Pinpoint the cell where the given text exists, returning its (x, y) midpoint coordinate. 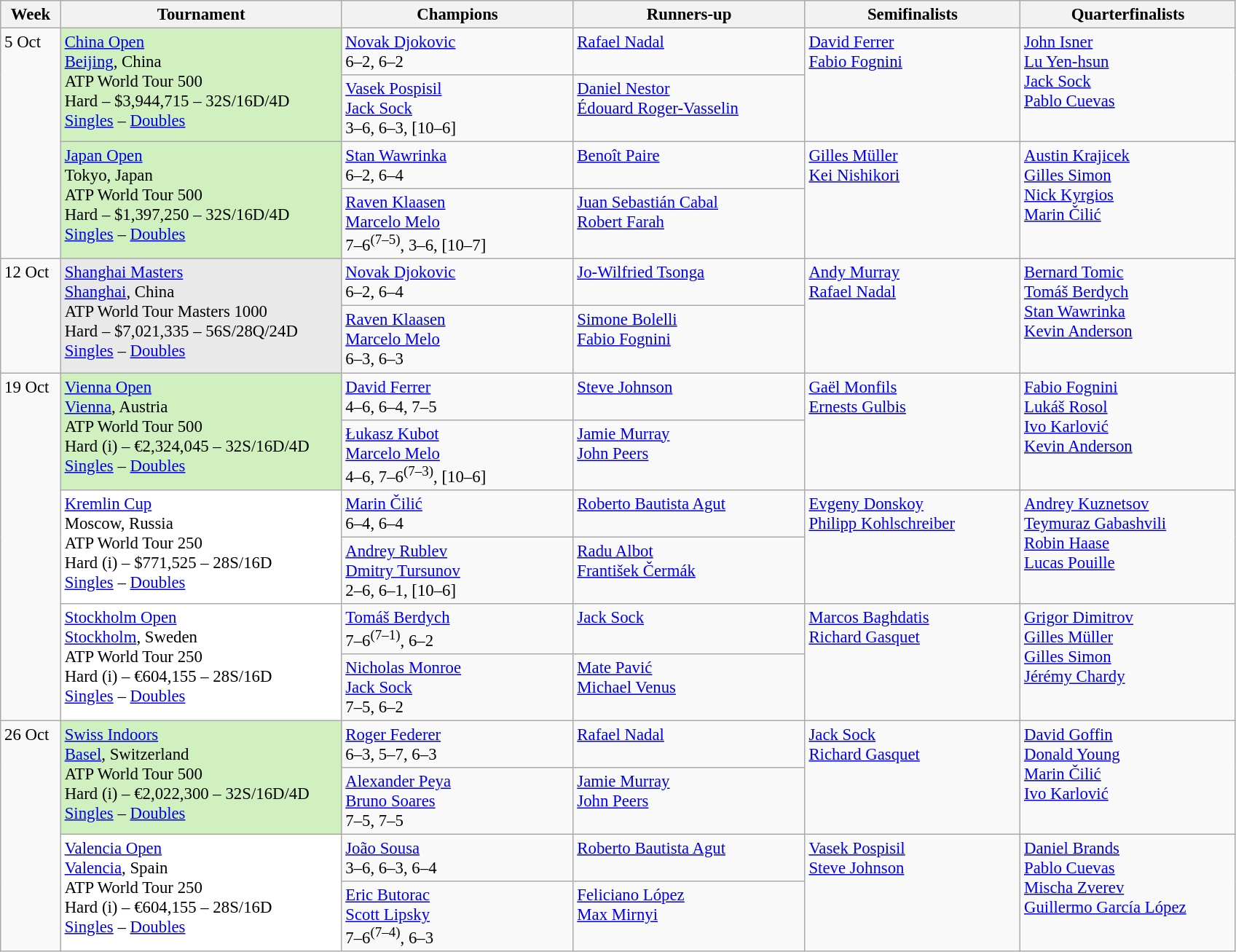
Shanghai Masters Shanghai, ChinaATP World Tour Masters 1000Hard – $7,021,335 – 56S/28Q/24DSingles – Doubles (201, 316)
Novak Djokovic 6–2, 6–4 (457, 283)
Roger Federer 6–3, 5–7, 6–3 (457, 744)
David Goffin Donald Young Marin Čilić Ivo Karlović (1128, 777)
Stockholm Open Stockholm, SwedenATP World Tour 250Hard (i) – €604,155 – 28S/16DSingles – Doubles (201, 663)
David Ferrer Fabio Fognini (913, 85)
Jack Sock (689, 629)
Nicholas Monroe Jack Sock 7–5, 6–2 (457, 688)
5 Oct (31, 144)
Fabio Fognini Lukáš Rosol Ivo Karlović Kevin Anderson (1128, 431)
Jo-Wilfried Tsonga (689, 283)
Eric Butorac Scott Lipsky 7–6(7–4), 6–3 (457, 916)
João Sousa3–6, 6–3, 6–4 (457, 858)
Quarterfinalists (1128, 15)
19 Oct (31, 547)
Kremlin Cup Moscow, RussiaATP World Tour 250Hard (i) – $771,525 – 28S/16DSingles – Doubles (201, 546)
Swiss Indoors Basel, SwitzerlandATP World Tour 500Hard (i) – €2,022,300 – 32S/16D/4DSingles – Doubles (201, 777)
Marcos Baghdatis Richard Gasquet (913, 663)
Week (31, 15)
Raven Klaasen Marcelo Melo 7–6(7–5), 3–6, [10–7] (457, 224)
Alexander Peya Bruno Soares 7–5, 7–5 (457, 801)
Semifinalists (913, 15)
Marin Čilić 6–4, 6–4 (457, 513)
Raven Klaasen Marcelo Melo 6–3, 6–3 (457, 339)
Tournament (201, 15)
12 Oct (31, 316)
Mate Pavić Michael Venus (689, 688)
Grigor Dimitrov Gilles Müller Gilles Simon Jérémy Chardy (1128, 663)
Andy Murray Rafael Nadal (913, 316)
Benoît Paire (689, 166)
Vienna Open Vienna, AustriaATP World Tour 500Hard (i) – €2,324,045 – 32S/16D/4DSingles – Doubles (201, 431)
David Ferrer 4–6, 6–4, 7–5 (457, 396)
Novak Djokovic 6–2, 6–2 (457, 52)
Stan Wawrinka 6–2, 6–4 (457, 166)
Champions (457, 15)
Gilles Müller Kei Nishikori (913, 201)
Bernard Tomic Tomáš Berdych Stan Wawrinka Kevin Anderson (1128, 316)
Vasek Pospisil Steve Johnson (913, 893)
Jack Sock Richard Gasquet (913, 777)
John Isner Lu Yen-hsun Jack Sock Pablo Cuevas (1128, 85)
China Open Beijing, ChinaATP World Tour 500Hard – $3,944,715 – 32S/16D/4DSingles – Doubles (201, 85)
Daniel Nestor Édouard Roger-Vasselin (689, 109)
Łukasz Kubot Marcelo Melo 4–6, 7–6(7–3), [10–6] (457, 455)
26 Oct (31, 836)
Andrey Kuznetsov Teymuraz Gabashvili Robin Haase Lucas Pouille (1128, 546)
Simone Bolelli Fabio Fognini (689, 339)
Vasek Pospisil Jack Sock 3–6, 6–3, [10–6] (457, 109)
Radu Albot František Čermák (689, 570)
Daniel Brands Pablo Cuevas Mischa Zverev Guillermo García López (1128, 893)
Tomáš Berdych 7–6(7–1), 6–2 (457, 629)
Juan Sebastián Cabal Robert Farah (689, 224)
Valencia Open Valencia, SpainATP World Tour 250Hard (i) – €604,155 – 28S/16DSingles – Doubles (201, 893)
Gaël Monfils Ernests Gulbis (913, 431)
Steve Johnson (689, 396)
Austin Krajicek Gilles Simon Nick Kyrgios Marin Čilić (1128, 201)
Feliciano López Max Mirnyi (689, 916)
Andrey Rublev Dmitry Tursunov 2–6, 6–1, [10–6] (457, 570)
Runners-up (689, 15)
Japan Open Tokyo, JapanATP World Tour 500Hard – $1,397,250 – 32S/16D/4DSingles – Doubles (201, 201)
Evgeny Donskoy Philipp Kohlschreiber (913, 546)
